Determine the (x, y) coordinate at the center of the cell enclosing the given text.  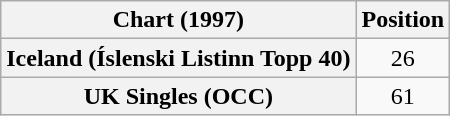
Chart (1997) (178, 20)
UK Singles (OCC) (178, 96)
26 (403, 58)
61 (403, 96)
Iceland (Íslenski Listinn Topp 40) (178, 58)
Position (403, 20)
